From the cell containing the given text, extract its center point as [x, y] coordinate. 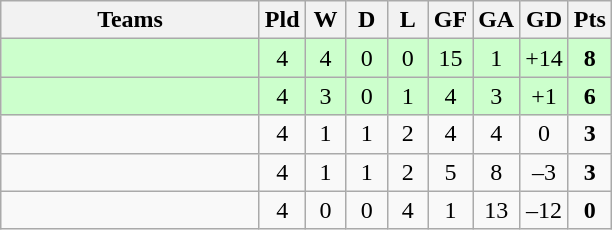
GA [496, 20]
+1 [544, 96]
15 [450, 58]
5 [450, 172]
Teams [130, 20]
6 [590, 96]
Pts [590, 20]
D [366, 20]
Pld [282, 20]
+14 [544, 58]
W [326, 20]
–3 [544, 172]
GF [450, 20]
GD [544, 20]
13 [496, 210]
L [408, 20]
–12 [544, 210]
